Return the (X, Y) coordinate for the center point of the cell that contains the specified text.  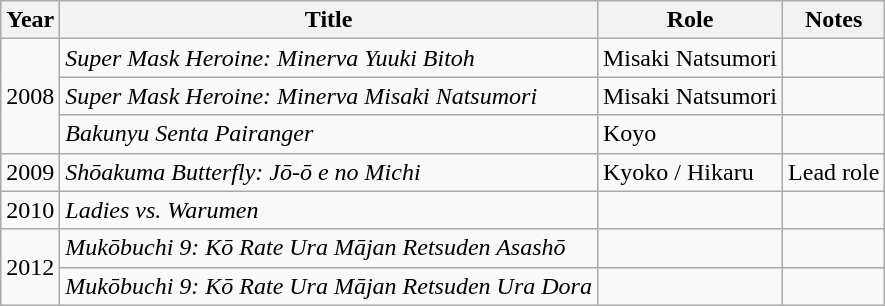
Koyo (690, 134)
Super Mask Heroine: Minerva Misaki Natsumori (329, 96)
2009 (30, 172)
2008 (30, 96)
Role (690, 20)
Super Mask Heroine: Minerva Yuuki Bitoh (329, 58)
Notes (834, 20)
Lead role (834, 172)
2012 (30, 267)
Year (30, 20)
Title (329, 20)
Shōakuma Butterfly: Jō-ō e no Michi (329, 172)
Bakunyu Senta Pairanger (329, 134)
Mukōbuchi 9: Kō Rate Ura Mājan Retsuden Asashō (329, 248)
Mukōbuchi 9: Kō Rate Ura Mājan Retsuden Ura Dora (329, 286)
Kyoko / Hikaru (690, 172)
2010 (30, 210)
Ladies vs. Warumen (329, 210)
